Locate the cell with the specified text and output its [X, Y] center coordinate. 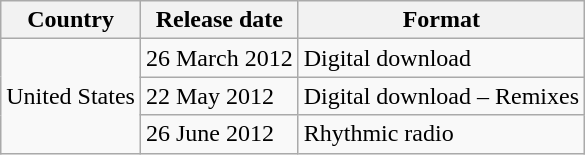
26 March 2012 [219, 58]
Digital download [441, 58]
Rhythmic radio [441, 134]
United States [71, 96]
Release date [219, 20]
26 June 2012 [219, 134]
Format [441, 20]
Country [71, 20]
Digital download – Remixes [441, 96]
22 May 2012 [219, 96]
